Return [X, Y] of the center of cell containing provided text 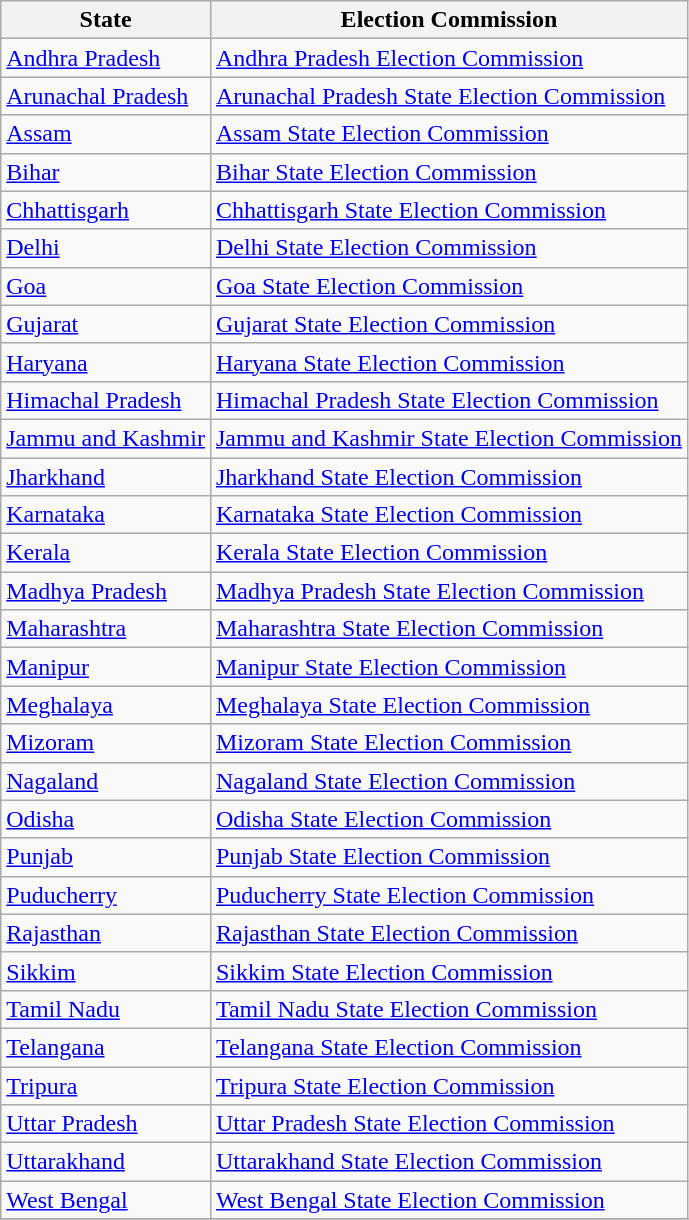
Assam [106, 134]
Sikkim State Election Commission [448, 971]
Goa [106, 286]
Jharkhand State Election Commission [448, 477]
Arunachal Pradesh [106, 96]
Telangana State Election Commission [448, 1047]
Telangana [106, 1047]
Uttarakhand State Election Commission [448, 1162]
West Bengal State Election Commission [448, 1200]
Meghalaya [106, 705]
Uttar Pradesh [106, 1124]
Jammu and Kashmir State Election Commission [448, 438]
Puducherry [106, 895]
Madhya Pradesh State Election Commission [448, 591]
Madhya Pradesh [106, 591]
Kerala [106, 553]
Delhi [106, 248]
Mizoram [106, 743]
Puducherry State Election Commission [448, 895]
Maharashtra State Election Commission [448, 629]
Chhattisgarh State Election Commission [448, 210]
Odisha State Election Commission [448, 819]
Bihar [106, 172]
Karnataka State Election Commission [448, 515]
Arunachal Pradesh State Election Commission [448, 96]
Mizoram State Election Commission [448, 743]
Goa State Election Commission [448, 286]
Punjab State Election Commission [448, 857]
Rajasthan [106, 933]
Maharashtra [106, 629]
Jammu and Kashmir [106, 438]
Uttarakhand [106, 1162]
Kerala State Election Commission [448, 553]
Nagaland State Election Commission [448, 781]
Election Commission [448, 20]
Tamil Nadu State Election Commission [448, 1009]
Haryana [106, 362]
West Bengal [106, 1200]
Tripura State Election Commission [448, 1085]
Gujarat State Election Commission [448, 324]
Bihar State Election Commission [448, 172]
Chhattisgarh [106, 210]
Karnataka [106, 515]
State [106, 20]
Manipur State Election Commission [448, 667]
Gujarat [106, 324]
Nagaland [106, 781]
Uttar Pradesh State Election Commission [448, 1124]
Punjab [106, 857]
Andhra Pradesh [106, 58]
Manipur [106, 667]
Odisha [106, 819]
Meghalaya State Election Commission [448, 705]
Andhra Pradesh Election Commission [448, 58]
Haryana State Election Commission [448, 362]
Tripura [106, 1085]
Jharkhand [106, 477]
Delhi State Election Commission [448, 248]
Assam State Election Commission [448, 134]
Tamil Nadu [106, 1009]
Himachal Pradesh State Election Commission [448, 400]
Rajasthan State Election Commission [448, 933]
Himachal Pradesh [106, 400]
Sikkim [106, 971]
